Search for the cell housing the specified text and yield its [x, y] center coordinate. 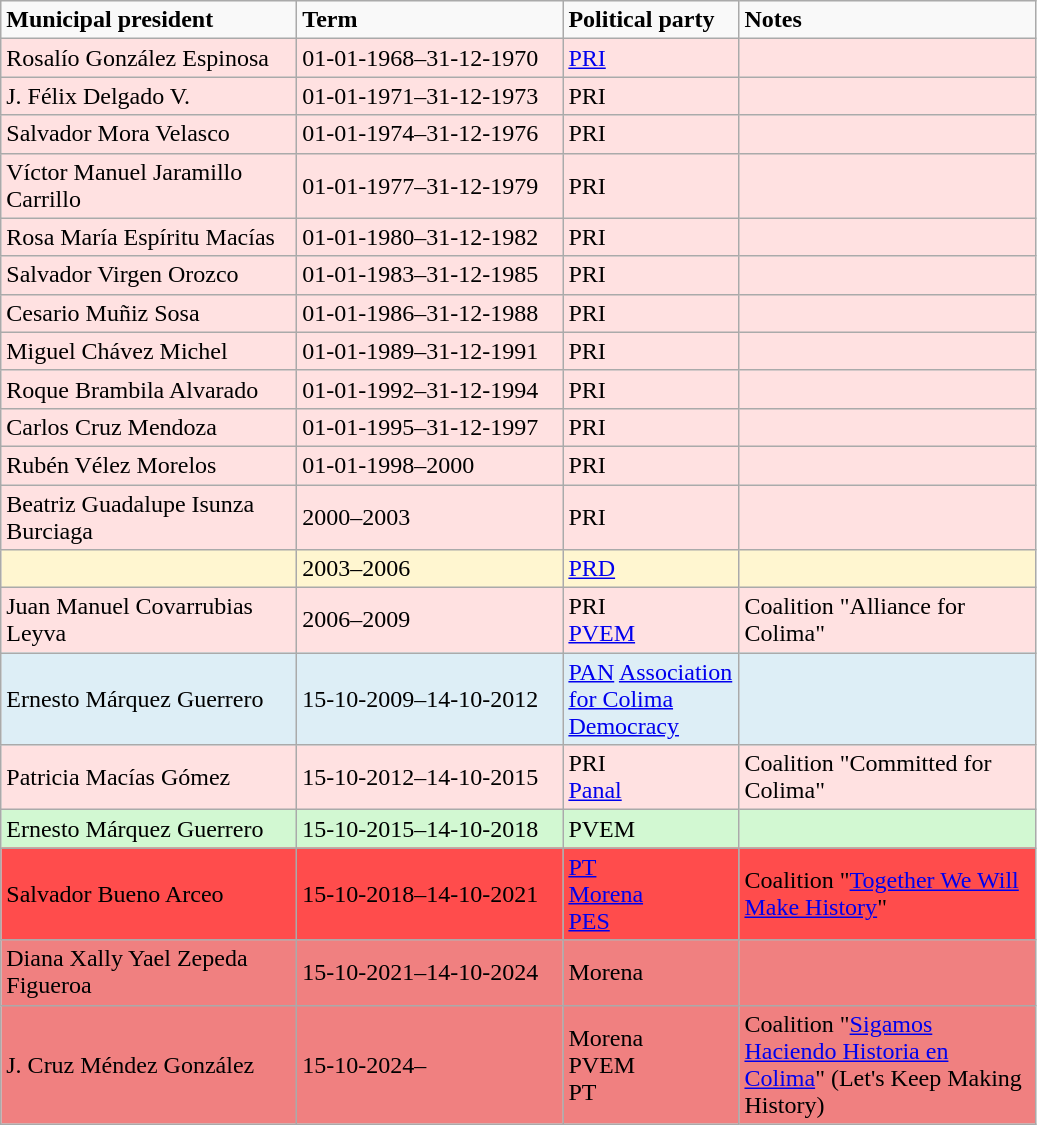
Notes [887, 20]
01-01-1977–31-12-1979 [430, 186]
15-10-2018–14-10-2021 [430, 894]
Rosalío González Espinosa [149, 58]
Patricia Macías Gómez [149, 778]
Carlos Cruz Mendoza [149, 427]
PT Morena PES [651, 894]
2006–2009 [430, 620]
15-10-2021–14-10-2024 [430, 972]
Diana Xally Yael Zepeda Figueroa [149, 972]
Coalition "Committed for Colima" [887, 778]
PRD [651, 569]
01-01-1992–31-12-1994 [430, 389]
Beatriz Guadalupe Isunza Burciaga [149, 516]
Municipal president [149, 20]
Coalition "Together We Will Make History" [887, 894]
01-01-1998–2000 [430, 465]
J. Cruz Méndez González [149, 1064]
15-10-2024– [430, 1064]
2003–2006 [430, 569]
01-01-1974–31-12-1976 [430, 134]
15-10-2009–14-10-2012 [430, 699]
Salvador Virgen Orozco [149, 275]
2000–2003 [430, 516]
PAN Association for Colima Democracy [651, 699]
Morena PVEM PT [651, 1064]
Rosa María Espíritu Macías [149, 237]
J. Félix Delgado V. [149, 96]
Term [430, 20]
Roque Brambila Alvarado [149, 389]
Víctor Manuel Jaramillo Carrillo [149, 186]
Rubén Vélez Morelos [149, 465]
PRI PVEM [651, 620]
Cesario Muñiz Sosa [149, 313]
Coalition "Alliance for Colima" [887, 620]
Morena [651, 972]
01-01-1989–31-12-1991 [430, 351]
01-01-1968–31-12-1970 [430, 58]
PVEM [651, 829]
15-10-2015–14-10-2018 [430, 829]
Political party [651, 20]
01-01-1980–31-12-1982 [430, 237]
Juan Manuel Covarrubias Leyva [149, 620]
PRI Panal [651, 778]
Miguel Chávez Michel [149, 351]
15-10-2012–14-10-2015 [430, 778]
01-01-1983–31-12-1985 [430, 275]
Coalition "Sigamos Haciendo Historia en Colima" (Let's Keep Making History) [887, 1064]
01-01-1986–31-12-1988 [430, 313]
01-01-1971–31-12-1973 [430, 96]
Salvador Bueno Arceo [149, 894]
01-01-1995–31-12-1997 [430, 427]
Salvador Mora Velasco [149, 134]
